Output the [x, y] coordinate of the center of the cell containing the given text.  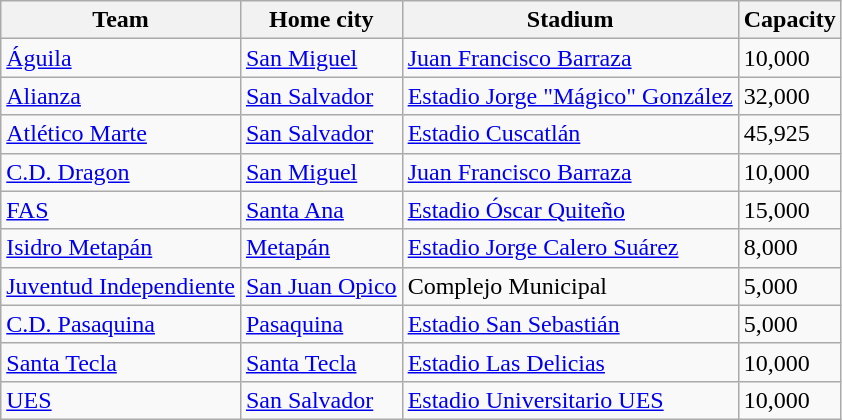
8,000 [790, 248]
Atlético Marte [121, 134]
Estadio Cuscatlán [570, 134]
San Juan Opico [321, 286]
Estadio Jorge Calero Suárez [570, 248]
Estadio Universitario UES [570, 400]
Alianza [121, 96]
Águila [121, 58]
Estadio Óscar Quiteño [570, 210]
32,000 [790, 96]
45,925 [790, 134]
C.D. Pasaquina [121, 324]
Team [121, 20]
Estadio San Sebastián [570, 324]
Juventud Independiente [121, 286]
UES [121, 400]
Home city [321, 20]
15,000 [790, 210]
Capacity [790, 20]
Metapán [321, 248]
Estadio Las Delicias [570, 362]
Complejo Municipal [570, 286]
Stadium [570, 20]
Pasaquina [321, 324]
Estadio Jorge "Mágico" González [570, 96]
Isidro Metapán [121, 248]
C.D. Dragon [121, 172]
FAS [121, 210]
Santa Ana [321, 210]
